Find where the given text appears and provide that cell's center as (X, Y) coordinate. 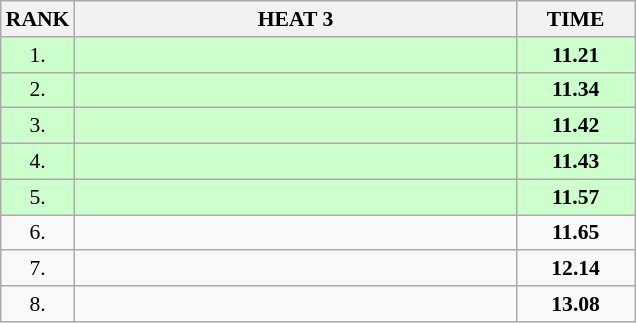
11.34 (576, 90)
HEAT 3 (295, 19)
7. (38, 269)
2. (38, 90)
6. (38, 233)
TIME (576, 19)
11.43 (576, 162)
RANK (38, 19)
4. (38, 162)
13.08 (576, 304)
11.21 (576, 55)
3. (38, 126)
5. (38, 197)
11.57 (576, 197)
11.42 (576, 126)
12.14 (576, 269)
8. (38, 304)
11.65 (576, 233)
1. (38, 55)
